Identify which cell holds the provided text, then report its (X, Y) central coordinate. 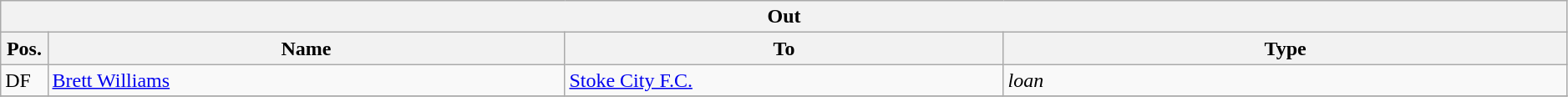
Out (784, 17)
Pos. (24, 48)
To (784, 48)
Brett Williams (306, 80)
Name (306, 48)
Stoke City F.C. (784, 80)
DF (24, 80)
Type (1285, 48)
loan (1285, 80)
